Output the (X, Y) coordinate of the center of the cell containing the given text.  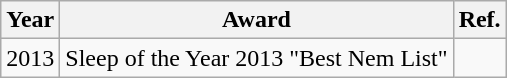
Year (30, 20)
2013 (30, 58)
Award (256, 20)
Ref. (480, 20)
Sleep of the Year 2013 "Best Nem List" (256, 58)
